Determine the (x, y) coordinate at the center of the cell enclosing the given text.  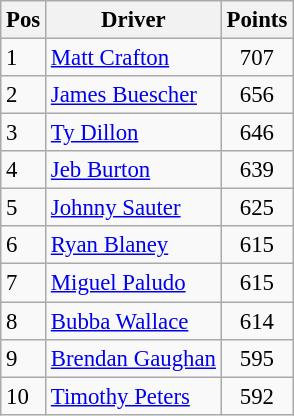
8 (24, 321)
Jeb Burton (134, 170)
614 (256, 321)
5 (24, 208)
656 (256, 95)
595 (256, 358)
6 (24, 245)
Pos (24, 20)
Matt Crafton (134, 58)
Miguel Paludo (134, 283)
Driver (134, 20)
646 (256, 133)
Johnny Sauter (134, 208)
7 (24, 283)
1 (24, 58)
Points (256, 20)
Ryan Blaney (134, 245)
9 (24, 358)
James Buescher (134, 95)
Ty Dillon (134, 133)
Bubba Wallace (134, 321)
10 (24, 396)
3 (24, 133)
639 (256, 170)
Timothy Peters (134, 396)
4 (24, 170)
Brendan Gaughan (134, 358)
2 (24, 95)
625 (256, 208)
592 (256, 396)
707 (256, 58)
